Find where the given text appears and provide that cell's center as (X, Y) coordinate. 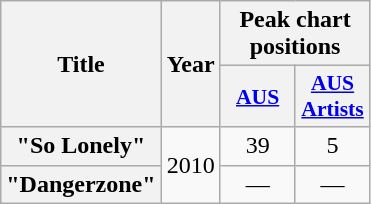
"So Lonely" (81, 146)
"Dangerzone" (81, 184)
5 (332, 146)
Peak chart positions (295, 34)
Year (190, 64)
Title (81, 64)
AUS (258, 96)
39 (258, 146)
2010 (190, 165)
AUSArtists (332, 96)
